Extract the [X, Y] coordinate from the center of the cell holding the provided text.  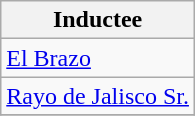
Inductee [98, 20]
El Brazo [98, 58]
Rayo de Jalisco Sr. [98, 96]
